Pinpoint the cell where the given text exists, returning its (x, y) midpoint coordinate. 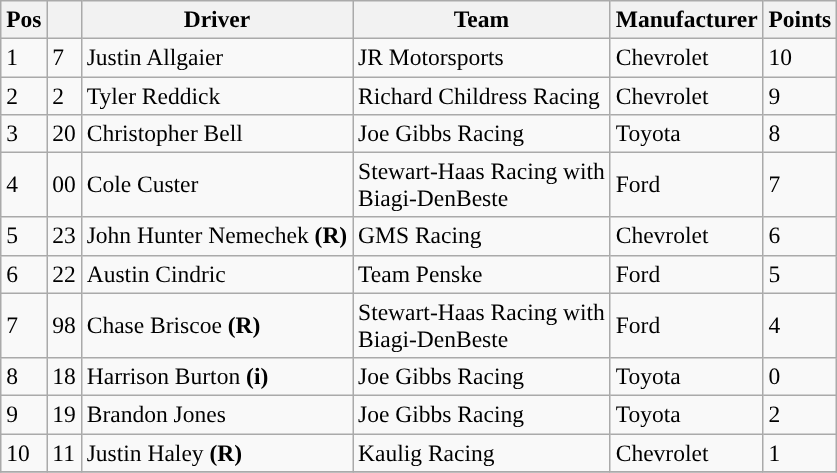
3 (24, 133)
Cole Custer (216, 184)
Christopher Bell (216, 133)
Tyler Reddick (216, 95)
00 (64, 184)
Points (800, 19)
Austin Cindric (216, 274)
18 (64, 376)
Justin Allgaier (216, 57)
0 (800, 376)
Richard Childress Racing (482, 95)
Harrison Burton (i) (216, 376)
Team Penske (482, 274)
23 (64, 236)
Brandon Jones (216, 414)
Kaulig Racing (482, 452)
Team (482, 19)
19 (64, 414)
98 (64, 326)
11 (64, 452)
20 (64, 133)
Pos (24, 19)
Driver (216, 19)
Chase Briscoe (R) (216, 326)
GMS Racing (482, 236)
John Hunter Nemechek (R) (216, 236)
Justin Haley (R) (216, 452)
22 (64, 274)
Manufacturer (686, 19)
JR Motorsports (482, 57)
